Detect which cell encompasses the target text, then output its (x, y) center coordinate. 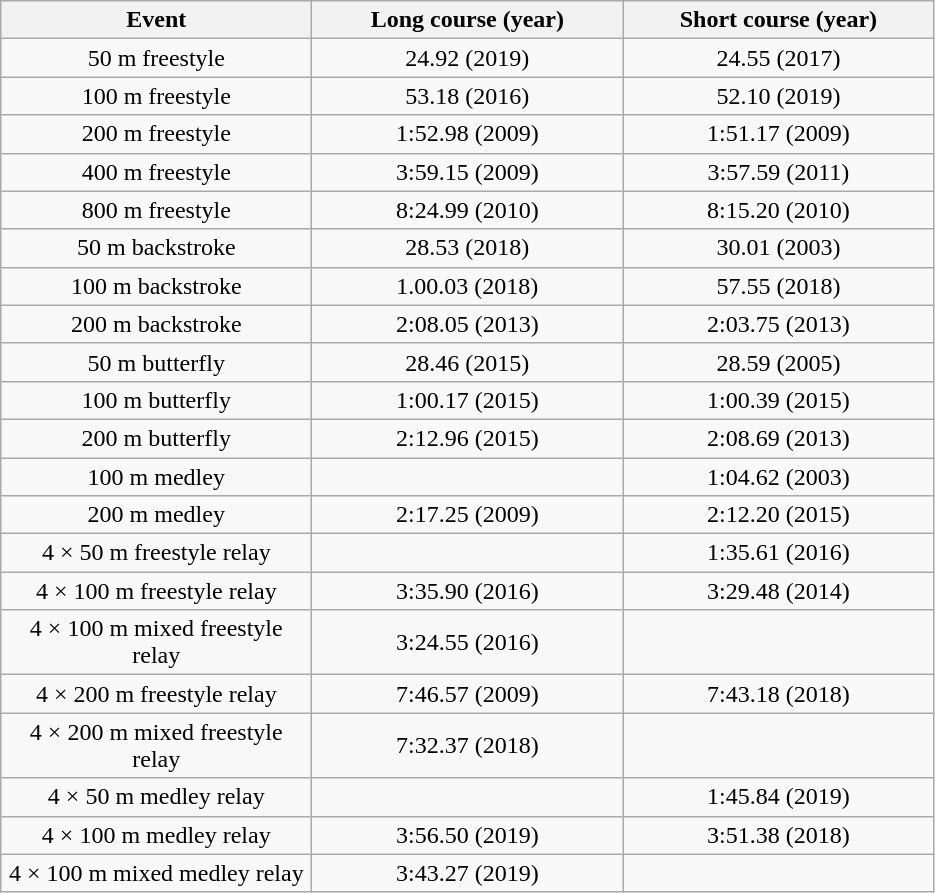
3:43.27 (2019) (468, 873)
8:24.99 (2010) (468, 210)
28.59 (2005) (778, 362)
30.01 (2003) (778, 248)
3:59.15 (2009) (468, 172)
100 m freestyle (156, 96)
2:17.25 (2009) (468, 515)
4 × 200 m mixed freestyle relay (156, 746)
53.18 (2016) (468, 96)
200 m medley (156, 515)
800 m freestyle (156, 210)
7:46.57 (2009) (468, 694)
24.55 (2017) (778, 58)
50 m backstroke (156, 248)
4 × 50 m freestyle relay (156, 553)
8:15.20 (2010) (778, 210)
1:45.84 (2019) (778, 797)
4 × 50 m medley relay (156, 797)
100 m butterfly (156, 400)
7:32.37 (2018) (468, 746)
3:29.48 (2014) (778, 591)
4 × 100 m medley relay (156, 835)
200 m freestyle (156, 134)
28.53 (2018) (468, 248)
3:35.90 (2016) (468, 591)
3:56.50 (2019) (468, 835)
3:57.59 (2011) (778, 172)
4 × 100 m mixed medley relay (156, 873)
1:35.61 (2016) (778, 553)
2:12.20 (2015) (778, 515)
Short course (year) (778, 20)
4 × 100 m mixed freestyle relay (156, 642)
400 m freestyle (156, 172)
1:51.17 (2009) (778, 134)
2:12.96 (2015) (468, 438)
1.00.03 (2018) (468, 286)
4 × 100 m freestyle relay (156, 591)
200 m backstroke (156, 324)
2:08.69 (2013) (778, 438)
50 m freestyle (156, 58)
24.92 (2019) (468, 58)
Long course (year) (468, 20)
1:00.17 (2015) (468, 400)
28.46 (2015) (468, 362)
200 m butterfly (156, 438)
2:08.05 (2013) (468, 324)
2:03.75 (2013) (778, 324)
52.10 (2019) (778, 96)
3:51.38 (2018) (778, 835)
50 m butterfly (156, 362)
100 m backstroke (156, 286)
57.55 (2018) (778, 286)
100 m medley (156, 477)
7:43.18 (2018) (778, 694)
1:52.98 (2009) (468, 134)
Event (156, 20)
3:24.55 (2016) (468, 642)
1:04.62 (2003) (778, 477)
4 × 200 m freestyle relay (156, 694)
1:00.39 (2015) (778, 400)
